Extract the [X, Y] coordinate from the center of the cell holding the provided text.  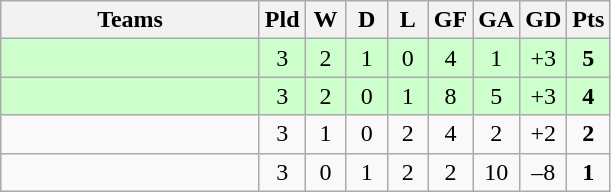
Pts [588, 20]
10 [496, 172]
W [326, 20]
D [366, 20]
GF [450, 20]
Teams [130, 20]
Pld [282, 20]
+2 [544, 134]
GA [496, 20]
L [408, 20]
–8 [544, 172]
GD [544, 20]
8 [450, 96]
